Locate the cell with the specified text and output its (x, y) center coordinate. 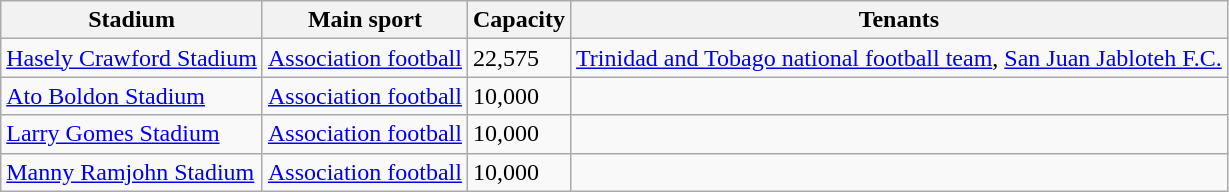
22,575 (518, 58)
Trinidad and Tobago national football team, San Juan Jabloteh F.C. (900, 58)
Capacity (518, 20)
Larry Gomes Stadium (132, 134)
Stadium (132, 20)
Ato Boldon Stadium (132, 96)
Main sport (364, 20)
Hasely Crawford Stadium (132, 58)
Manny Ramjohn Stadium (132, 172)
Tenants (900, 20)
